From the cell containing the given text, extract its center point as [X, Y] coordinate. 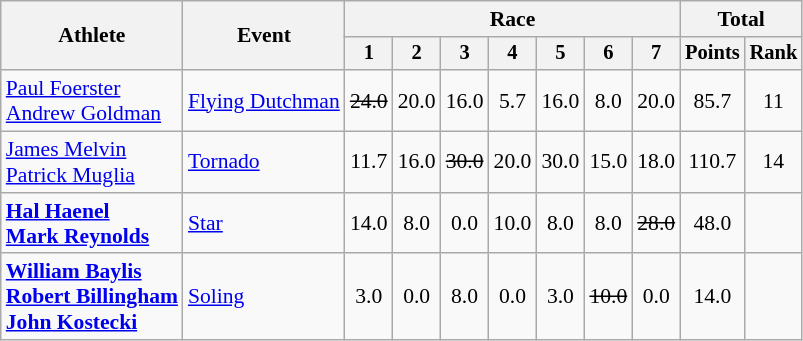
14 [774, 162]
6 [608, 54]
11.7 [369, 162]
Points [712, 54]
Hal HaenelMark Reynolds [92, 224]
Paul FoersterAndrew Goldman [92, 100]
Star [264, 224]
2 [417, 54]
Flying Dutchman [264, 100]
4 [513, 54]
Race [512, 19]
Total [741, 19]
3 [465, 54]
James MelvinPatrick Muglia [92, 162]
11 [774, 100]
Soling [264, 298]
110.7 [712, 162]
48.0 [712, 224]
24.0 [369, 100]
Event [264, 36]
William BaylisRobert BillinghamJohn Kostecki [92, 298]
85.7 [712, 100]
5.7 [513, 100]
18.0 [656, 162]
Rank [774, 54]
Tornado [264, 162]
7 [656, 54]
28.0 [656, 224]
Athlete [92, 36]
1 [369, 54]
5 [560, 54]
15.0 [608, 162]
